Search for the cell housing the specified text and yield its [x, y] center coordinate. 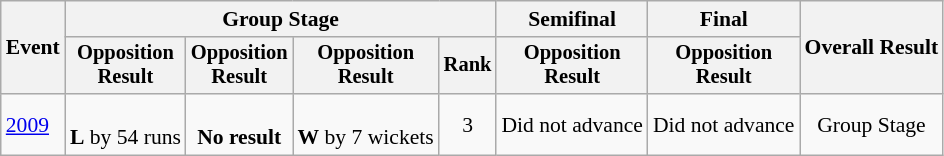
No result [240, 124]
Overall Result [872, 48]
Event [33, 48]
Rank [468, 66]
2009 [33, 124]
Final [724, 19]
Semifinal [572, 19]
W by 7 wickets [366, 124]
3 [468, 124]
L by 54 runs [126, 124]
